Output the (x, y) coordinate of the center of the cell containing the given text.  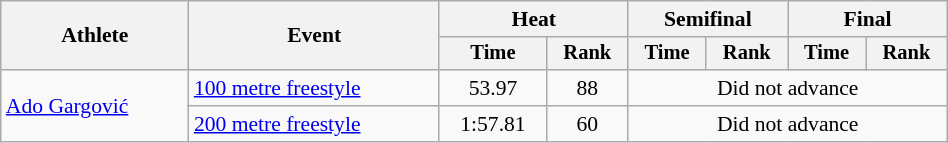
Semifinal (708, 19)
Heat (534, 19)
100 metre freestyle (314, 88)
Ado Gargović (95, 106)
Event (314, 36)
1:57.81 (492, 124)
88 (587, 88)
200 metre freestyle (314, 124)
Final (868, 19)
60 (587, 124)
Athlete (95, 36)
53.97 (492, 88)
